Locate the cell with the specified text and output its [x, y] center coordinate. 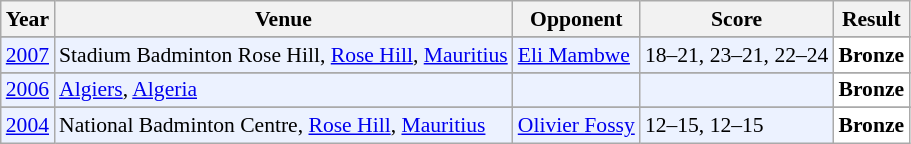
Eli Mambwe [576, 55]
18–21, 23–21, 22–24 [737, 55]
2006 [28, 90]
Score [737, 19]
Olivier Fossy [576, 126]
Year [28, 19]
2007 [28, 55]
Result [871, 19]
12–15, 12–15 [737, 126]
Venue [284, 19]
Algiers, Algeria [284, 90]
2004 [28, 126]
Stadium Badminton Rose Hill, Rose Hill, Mauritius [284, 55]
National Badminton Centre, Rose Hill, Mauritius [284, 126]
Opponent [576, 19]
